Provide the (X, Y) coordinate of the cell's center where the given text is located.  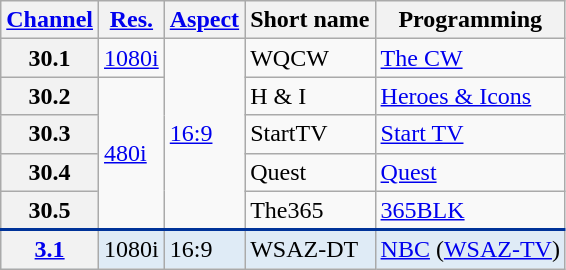
Programming (470, 20)
Start TV (470, 134)
StartTV (310, 134)
The CW (470, 58)
Res. (132, 20)
30.4 (50, 172)
The365 (310, 210)
WQCW (310, 58)
WSAZ-DT (310, 250)
30.2 (50, 96)
30.1 (50, 58)
Channel (50, 20)
480i (132, 154)
H & I (310, 96)
Aspect (204, 20)
30.5 (50, 210)
Short name (310, 20)
365BLK (470, 210)
NBC (WSAZ-TV) (470, 250)
30.3 (50, 134)
3.1 (50, 250)
Heroes & Icons (470, 96)
